Return the (x, y) coordinate for the center point of the cell that contains the specified text.  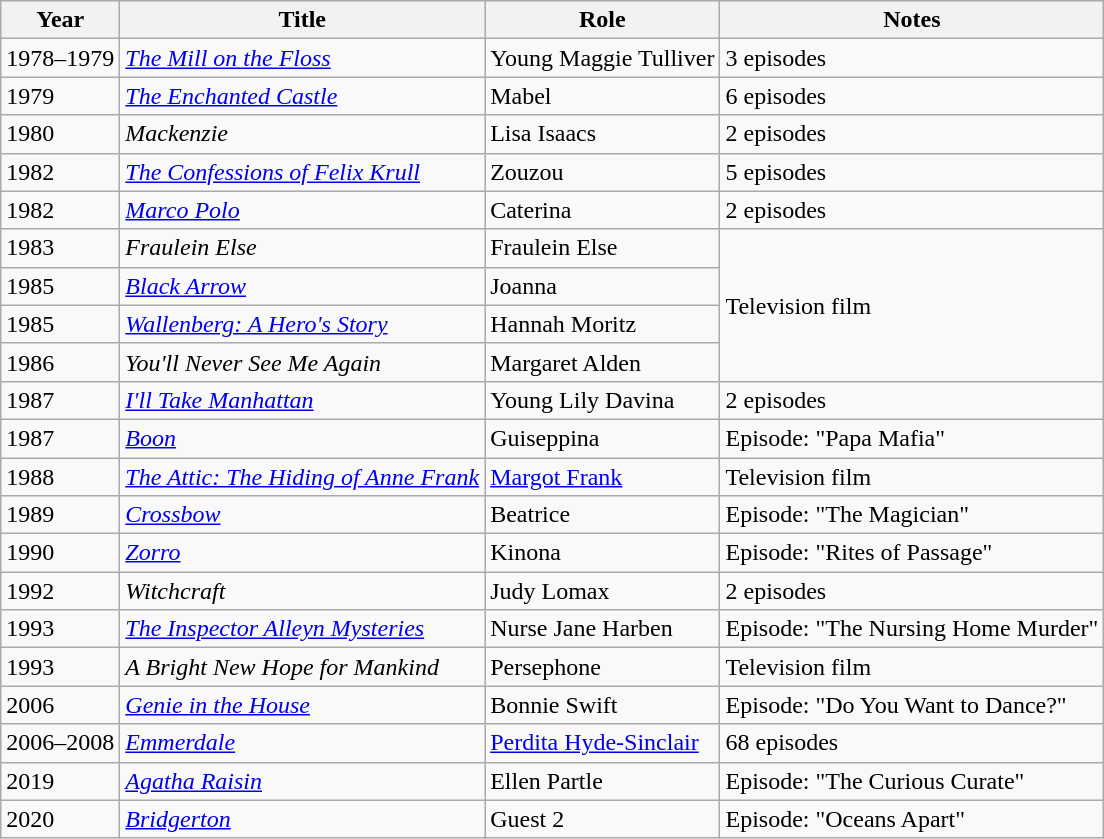
Episode: "Oceans Apart" (912, 819)
1986 (60, 362)
2020 (60, 819)
Year (60, 20)
Episode: "The Nursing Home Murder" (912, 629)
Zouzou (602, 172)
Crossbow (302, 515)
Bonnie Swift (602, 705)
Kinona (602, 553)
1983 (60, 248)
Witchcraft (302, 591)
Persephone (602, 667)
Ellen Partle (602, 781)
1978–1979 (60, 58)
I'll Take Manhattan (302, 400)
Hannah Moritz (602, 324)
1988 (60, 477)
1979 (60, 96)
Nurse Jane Harben (602, 629)
Guest 2 (602, 819)
Wallenberg: A Hero's Story (302, 324)
Caterina (602, 210)
Young Lily Davina (602, 400)
Perdita Hyde-Sinclair (602, 743)
Agatha Raisin (302, 781)
Black Arrow (302, 286)
1990 (60, 553)
The Attic: The Hiding of Anne Frank (302, 477)
6 episodes (912, 96)
Mackenzie (302, 134)
Marco Polo (302, 210)
The Inspector Alleyn Mysteries (302, 629)
A Bright New Hope for Mankind (302, 667)
Joanna (602, 286)
2019 (60, 781)
Genie in the House (302, 705)
Notes (912, 20)
1992 (60, 591)
68 episodes (912, 743)
3 episodes (912, 58)
The Confessions of Felix Krull (302, 172)
Episode: "Do You Want to Dance?" (912, 705)
1980 (60, 134)
Role (602, 20)
Judy Lomax (602, 591)
Margaret Alden (602, 362)
The Enchanted Castle (302, 96)
Lisa Isaacs (602, 134)
Mabel (602, 96)
Zorro (302, 553)
Boon (302, 438)
Title (302, 20)
Guiseppina (602, 438)
5 episodes (912, 172)
2006 (60, 705)
Episode: "The Curious Curate" (912, 781)
Young Maggie Tulliver (602, 58)
1989 (60, 515)
Episode: "Rites of Passage" (912, 553)
Bridgerton (302, 819)
You'll Never See Me Again (302, 362)
Margot Frank (602, 477)
Episode: "Papa Mafia" (912, 438)
Beatrice (602, 515)
Episode: "The Magician" (912, 515)
2006–2008 (60, 743)
Emmerdale (302, 743)
The Mill on the Floss (302, 58)
